Identify which cell holds the provided text, then report its [X, Y] central coordinate. 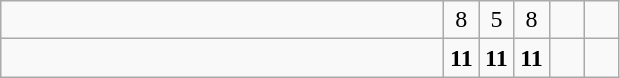
5 [496, 20]
